Search for the cell housing the specified text and yield its [x, y] center coordinate. 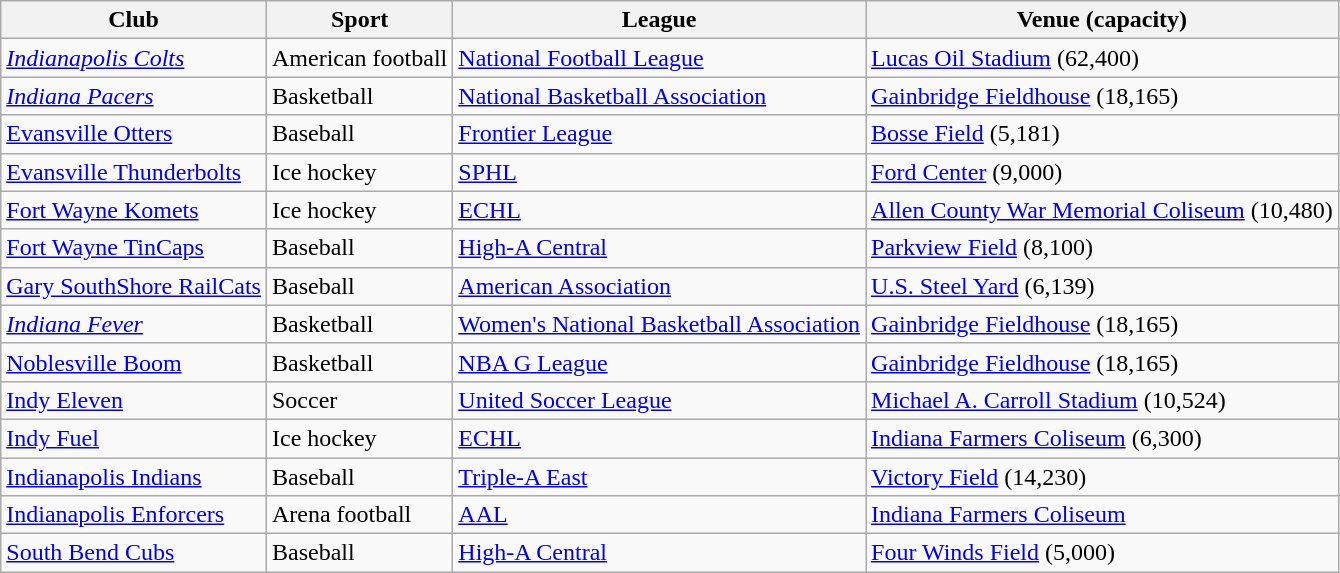
Evansville Thunderbolts [134, 172]
Indianapolis Enforcers [134, 515]
Frontier League [660, 134]
Indianapolis Colts [134, 58]
Indiana Pacers [134, 96]
Soccer [359, 400]
Noblesville Boom [134, 362]
Club [134, 20]
NBA G League [660, 362]
Indy Eleven [134, 400]
Indiana Fever [134, 324]
League [660, 20]
SPHL [660, 172]
Fort Wayne Komets [134, 210]
United Soccer League [660, 400]
Ford Center (9,000) [1102, 172]
Michael A. Carroll Stadium (10,524) [1102, 400]
National Basketball Association [660, 96]
Indiana Farmers Coliseum (6,300) [1102, 438]
Evansville Otters [134, 134]
American Association [660, 286]
Gary SouthShore RailCats [134, 286]
Triple-A East [660, 477]
Indiana Farmers Coliseum [1102, 515]
Bosse Field (5,181) [1102, 134]
Indy Fuel [134, 438]
Indianapolis Indians [134, 477]
Arena football [359, 515]
Four Winds Field (5,000) [1102, 553]
American football [359, 58]
Fort Wayne TinCaps [134, 248]
Allen County War Memorial Coliseum (10,480) [1102, 210]
Women's National Basketball Association [660, 324]
Lucas Oil Stadium (62,400) [1102, 58]
U.S. Steel Yard (6,139) [1102, 286]
National Football League [660, 58]
AAL [660, 515]
Parkview Field (8,100) [1102, 248]
South Bend Cubs [134, 553]
Venue (capacity) [1102, 20]
Victory Field (14,230) [1102, 477]
Sport [359, 20]
